Pinpoint the cell where the given text exists, returning its (X, Y) midpoint coordinate. 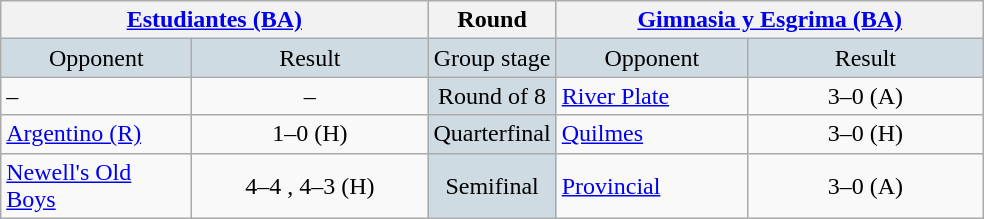
Round (492, 20)
4–4 , 4–3 (H) (310, 186)
Quarterfinal (492, 134)
Provincial (652, 186)
Round of 8 (492, 96)
3–0 (H) (865, 134)
Quilmes (652, 134)
1–0 (H) (310, 134)
Group stage (492, 58)
Estudiantes (BA) (214, 20)
Gimnasia y Esgrima (BA) (770, 20)
Newell's Old Boys (96, 186)
Semifinal (492, 186)
Argentino (R) (96, 134)
River Plate (652, 96)
